Capture the cell that displays the provided text and extract its (X, Y) central coordinate. 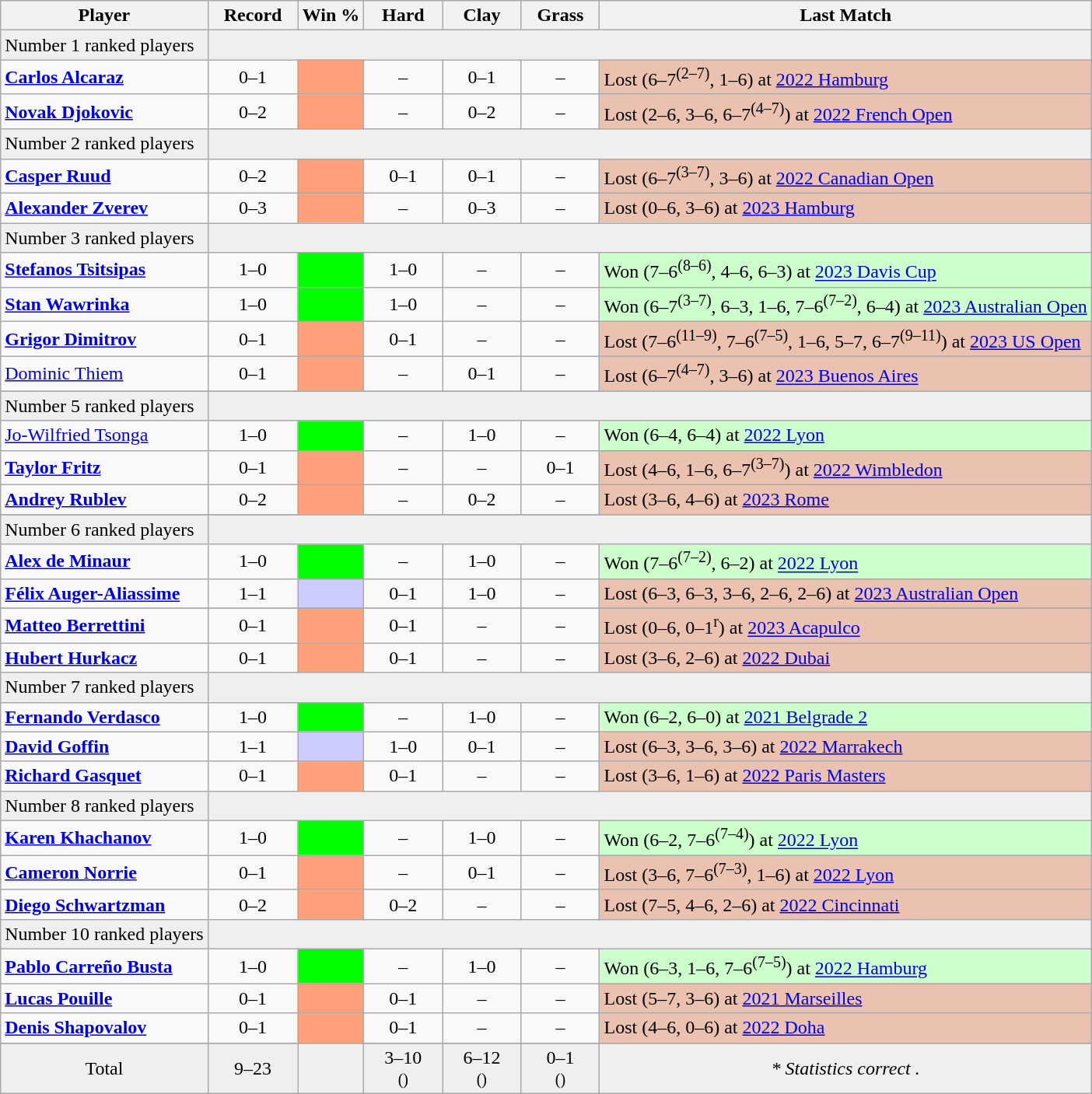
Grass (560, 16)
Player (104, 16)
Denis Shapovalov (104, 1028)
Lost (6–3, 6–3, 3–6, 2–6, 2–6) at 2023 Australian Open (845, 593)
3–10 () (403, 1068)
Number 2 ranked players (104, 144)
Won (7–6(8–6), 4–6, 6–3) at 2023 Davis Cup (845, 271)
Number 7 ranked players (104, 687)
Andrey Rublev (104, 500)
Number 3 ranked players (104, 238)
Lucas Pouille (104, 998)
Number 5 ranked players (104, 406)
Lost (3–6, 7–6(7–3), 1–6) at 2022 Lyon (845, 872)
Won (6–2, 7–6(7–4)) at 2022 Lyon (845, 838)
Novak Djokovic (104, 112)
0–1 () (560, 1068)
6–12 () (482, 1068)
Lost (2–6, 3–6, 6–7(4–7)) at 2022 French Open (845, 112)
9–23 (253, 1068)
Won (6–2, 6–0) at 2021 Belgrade 2 (845, 717)
Won (7–6(7–2), 6–2) at 2022 Lyon (845, 561)
Total (104, 1068)
Lost (5–7, 3–6) at 2021 Marseilles (845, 998)
Lost (3–6, 2–6) at 2022 Dubai (845, 658)
Grigor Dimitrov (104, 339)
Matteo Berrettini (104, 625)
Alexander Zverev (104, 208)
Lost (0–6, 0–1r) at 2023 Acapulco (845, 625)
Clay (482, 16)
Number 6 ranked players (104, 530)
Won (6–7(3–7), 6–3, 1–6, 7–6(7–2), 6–4) at 2023 Australian Open (845, 305)
Lost (0–6, 3–6) at 2023 Hamburg (845, 208)
Pablo Carreño Busta (104, 967)
Casper Ruud (104, 176)
Richard Gasquet (104, 776)
Lost (7–6(11–9), 7–6(7–5), 1–6, 5–7, 6–7(9–11)) at 2023 US Open (845, 339)
Win % (331, 16)
Lost (6–7(2–7), 1–6) at 2022 Hamburg (845, 78)
Lost (4–6, 0–6) at 2022 Doha (845, 1028)
Lost (6–3, 3–6, 3–6) at 2022 Marrakech (845, 746)
Lost (4–6, 1–6, 6–7(3–7)) at 2022 Wimbledon (845, 468)
Taylor Fritz (104, 468)
Last Match (845, 16)
David Goffin (104, 746)
Diego Schwartzman (104, 904)
Stan Wawrinka (104, 305)
Number 1 ranked players (104, 45)
Record (253, 16)
Alex de Minaur (104, 561)
Lost (6–7(3–7), 3–6) at 2022 Canadian Open (845, 176)
Won (6–4, 6–4) at 2022 Lyon (845, 435)
Number 10 ranked players (104, 934)
Carlos Alcaraz (104, 78)
Number 8 ranked players (104, 806)
Lost (6–7(4–7), 3–6) at 2023 Buenos Aires (845, 373)
Karen Khachanov (104, 838)
Lost (7–5, 4–6, 2–6) at 2022 Cincinnati (845, 904)
Hard (403, 16)
Félix Auger-Aliassime (104, 593)
* Statistics correct . (845, 1068)
Fernando Verdasco (104, 717)
Dominic Thiem (104, 373)
Won (6–3, 1–6, 7–6(7–5)) at 2022 Hamburg (845, 967)
Lost (3–6, 1–6) at 2022 Paris Masters (845, 776)
Hubert Hurkacz (104, 658)
Lost (3–6, 4–6) at 2023 Rome (845, 500)
Stefanos Tsitsipas (104, 271)
Jo-Wilfried Tsonga (104, 435)
Cameron Norrie (104, 872)
